From the cell containing the given text, extract its center point as [x, y] coordinate. 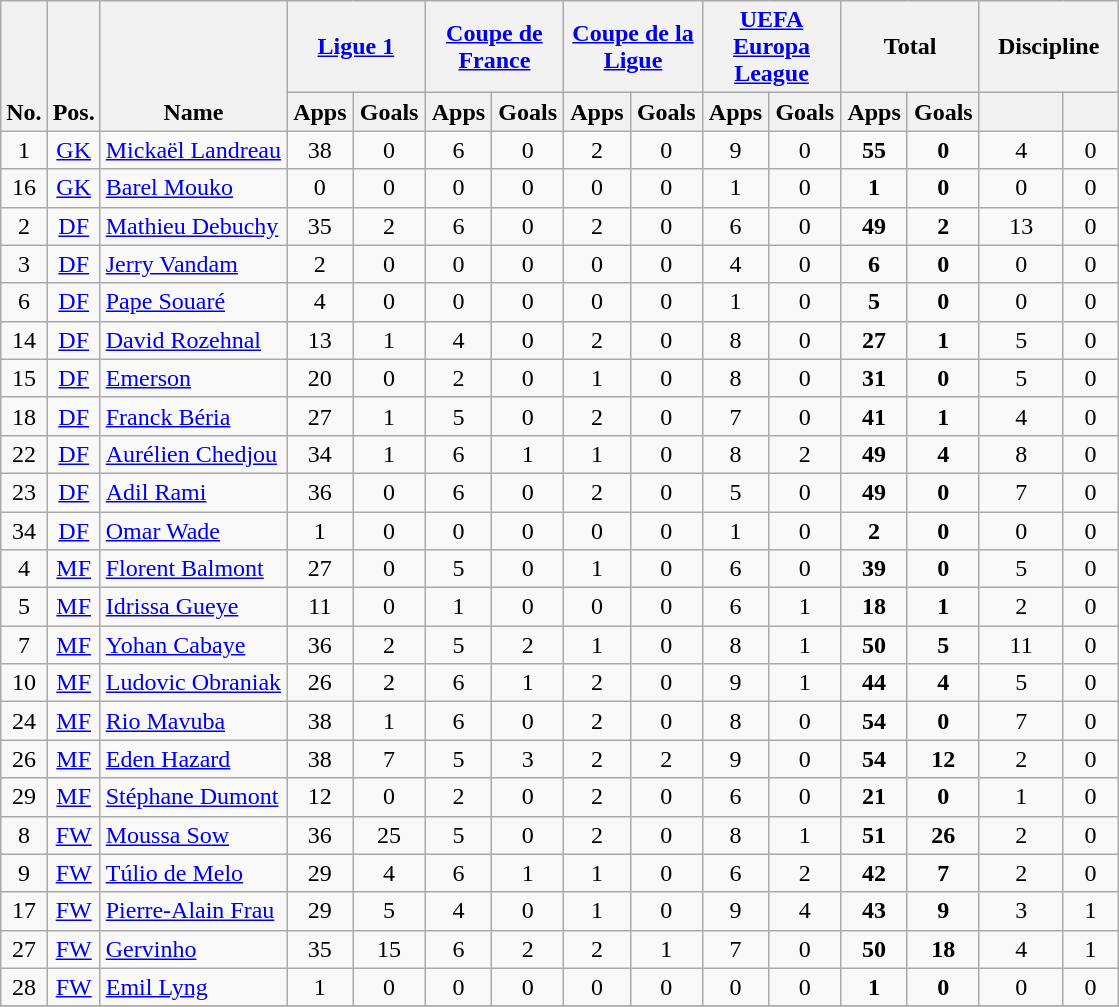
Total [910, 47]
Discipline [1048, 47]
Gervinho [193, 949]
Emil Lyng [193, 987]
51 [874, 835]
Coupe de France [494, 47]
Ligue 1 [356, 47]
44 [874, 683]
Adil Rami [193, 492]
Pos. [74, 66]
Omar Wade [193, 531]
17 [24, 911]
31 [874, 378]
Florent Balmont [193, 569]
Yohan Cabaye [193, 645]
10 [24, 683]
Eden Hazard [193, 759]
28 [24, 987]
Túlio de Melo [193, 873]
Mathieu Debuchy [193, 226]
Moussa Sow [193, 835]
Idrissa Gueye [193, 607]
Emerson [193, 378]
Barel Mouko [193, 188]
41 [874, 416]
14 [24, 340]
Name [193, 66]
39 [874, 569]
Mickaël Landreau [193, 150]
21 [874, 797]
Aurélien Chedjou [193, 454]
16 [24, 188]
Franck Béria [193, 416]
24 [24, 721]
Pierre-Alain Frau [193, 911]
25 [389, 835]
55 [874, 150]
No. [24, 66]
David Rozehnal [193, 340]
UEFA Europa League [772, 47]
Rio Mavuba [193, 721]
Jerry Vandam [193, 264]
20 [320, 378]
Pape Souaré [193, 302]
Stéphane Dumont [193, 797]
22 [24, 454]
Ludovic Obraniak [193, 683]
23 [24, 492]
Coupe de la Ligue [634, 47]
43 [874, 911]
42 [874, 873]
